From the cell containing the given text, extract its center point as (x, y) coordinate. 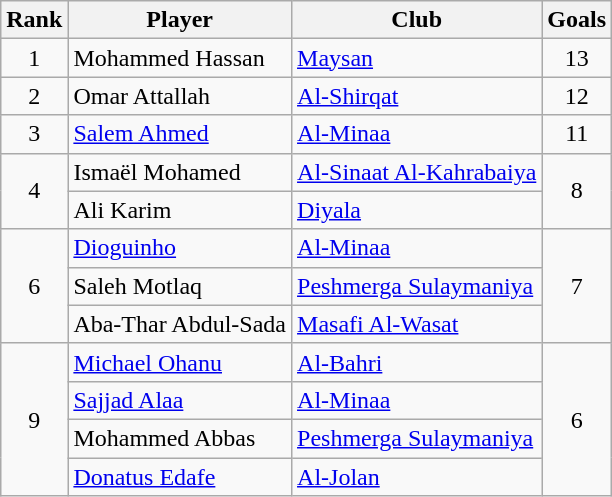
3 (34, 134)
Salem Ahmed (180, 134)
Dioguinho (180, 248)
Aba-Thar Abdul-Sada (180, 324)
Mohammed Abbas (180, 438)
1 (34, 58)
Maysan (417, 58)
8 (577, 191)
Saleh Motlaq (180, 286)
Club (417, 20)
9 (34, 419)
2 (34, 96)
Al-Bahri (417, 362)
Masafi Al-Wasat (417, 324)
Mohammed Hassan (180, 58)
13 (577, 58)
Al-Shirqat (417, 96)
Rank (34, 20)
Goals (577, 20)
Sajjad Alaa (180, 400)
Donatus Edafe (180, 477)
Michael Ohanu (180, 362)
12 (577, 96)
Al-Sinaat Al-Kahrabaiya (417, 172)
Al-Jolan (417, 477)
Omar Attallah (180, 96)
11 (577, 134)
Ali Karim (180, 210)
4 (34, 191)
Diyala (417, 210)
Player (180, 20)
7 (577, 286)
Ismaël Mohamed (180, 172)
